Output the (X, Y) coordinate of the center of the cell containing the given text.  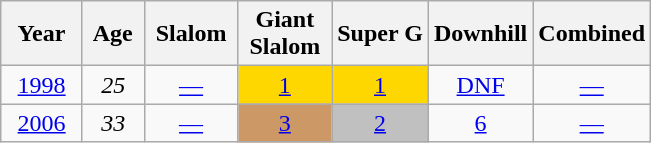
Combined (592, 34)
33 (113, 123)
Super G (380, 34)
Slalom (191, 34)
DNF (480, 85)
Age (113, 34)
6 (480, 123)
2006 (42, 123)
Year (42, 34)
3 (285, 123)
Giant Slalom (285, 34)
1998 (42, 85)
25 (113, 85)
Downhill (480, 34)
2 (380, 123)
